Output the (X, Y) coordinate of the center of the cell containing the given text.  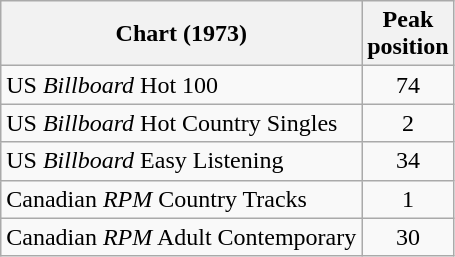
Peakposition (408, 34)
Canadian RPM Adult Contemporary (182, 237)
2 (408, 123)
US Billboard Hot 100 (182, 85)
1 (408, 199)
34 (408, 161)
US Billboard Easy Listening (182, 161)
30 (408, 237)
Canadian RPM Country Tracks (182, 199)
Chart (1973) (182, 34)
US Billboard Hot Country Singles (182, 123)
74 (408, 85)
